Determine the [x, y] coordinate at the center of the cell enclosing the given text.  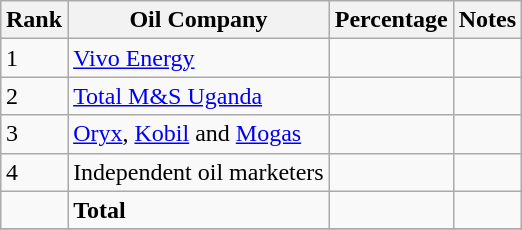
Total M&S Uganda [199, 96]
Independent oil marketers [199, 172]
Oil Company [199, 20]
Vivo Energy [199, 58]
Oryx, Kobil and Mogas [199, 134]
1 [34, 58]
Total [199, 210]
2 [34, 96]
Notes [487, 20]
4 [34, 172]
Rank [34, 20]
Percentage [391, 20]
3 [34, 134]
